Extract the [X, Y] coordinate from the center of the cell holding the provided text.  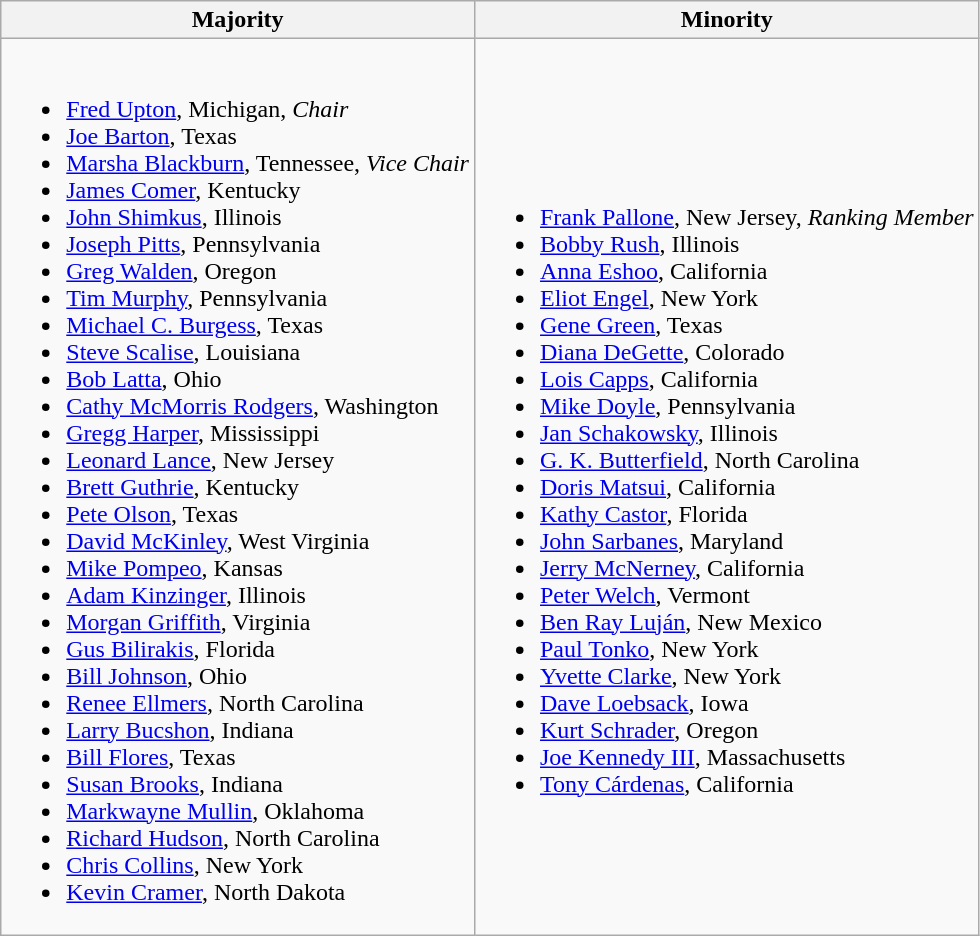
Majority [238, 20]
Minority [726, 20]
